Detect which cell encompasses the target text, then output its [x, y] center coordinate. 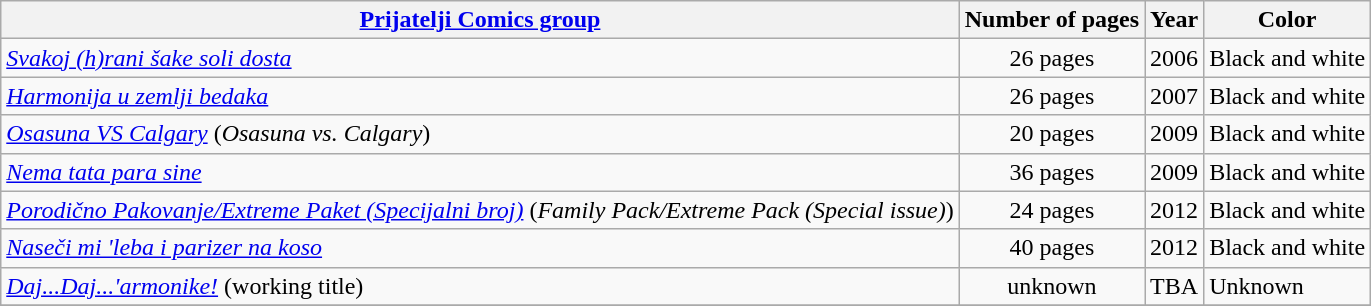
TBA [1174, 286]
Unknown [1288, 286]
2006 [1174, 58]
Harmonija u zemlji bedaka [480, 96]
Color [1288, 20]
Porodično Pakovanje/Extreme Paket (Specijalni broj) (Family Pack/Extreme Pack (Special issue)) [480, 210]
36 pages [1052, 172]
20 pages [1052, 134]
24 pages [1052, 210]
Osasuna VS Calgary (Osasuna vs. Calgary) [480, 134]
Prijatelji Comics group [480, 20]
Svakoj (h)rani šake soli dosta [480, 58]
2007 [1174, 96]
Number of pages [1052, 20]
Naseči mi 'leba i parizer na koso [480, 248]
Daj...Daj...'armonike! (working title) [480, 286]
unknown [1052, 286]
40 pages [1052, 248]
Year [1174, 20]
Nema tata para sine [480, 172]
